Locate the cell with the specified text and output its (X, Y) center coordinate. 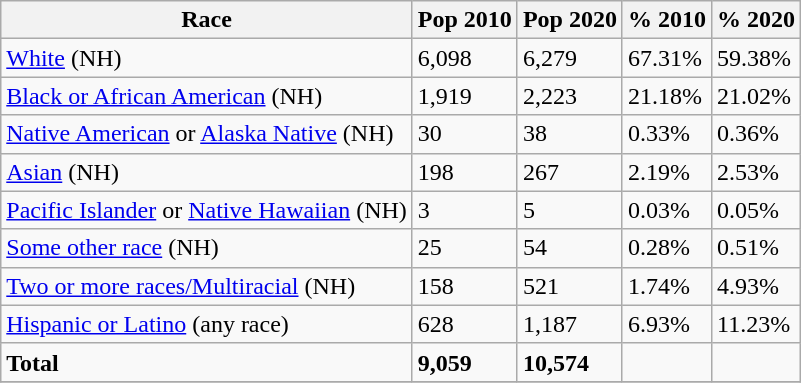
0.36% (756, 134)
38 (570, 134)
Total (207, 362)
1,187 (570, 324)
5 (570, 210)
21.18% (666, 96)
4.93% (756, 286)
1.74% (666, 286)
25 (464, 248)
White (NH) (207, 58)
% 2010 (666, 20)
628 (464, 324)
Native American or Alaska Native (NH) (207, 134)
198 (464, 172)
0.33% (666, 134)
0.05% (756, 210)
Race (207, 20)
158 (464, 286)
11.23% (756, 324)
Hispanic or Latino (any race) (207, 324)
Some other race (NH) (207, 248)
1,919 (464, 96)
6.93% (666, 324)
0.03% (666, 210)
Pop 2010 (464, 20)
21.02% (756, 96)
% 2020 (756, 20)
0.28% (666, 248)
0.51% (756, 248)
2.19% (666, 172)
Pop 2020 (570, 20)
54 (570, 248)
6,279 (570, 58)
Two or more races/Multiracial (NH) (207, 286)
10,574 (570, 362)
9,059 (464, 362)
Pacific Islander or Native Hawaiian (NH) (207, 210)
3 (464, 210)
Asian (NH) (207, 172)
267 (570, 172)
30 (464, 134)
2,223 (570, 96)
2.53% (756, 172)
67.31% (666, 58)
6,098 (464, 58)
59.38% (756, 58)
Black or African American (NH) (207, 96)
521 (570, 286)
